Determine the [x, y] coordinate at the center of the cell enclosing the given text.  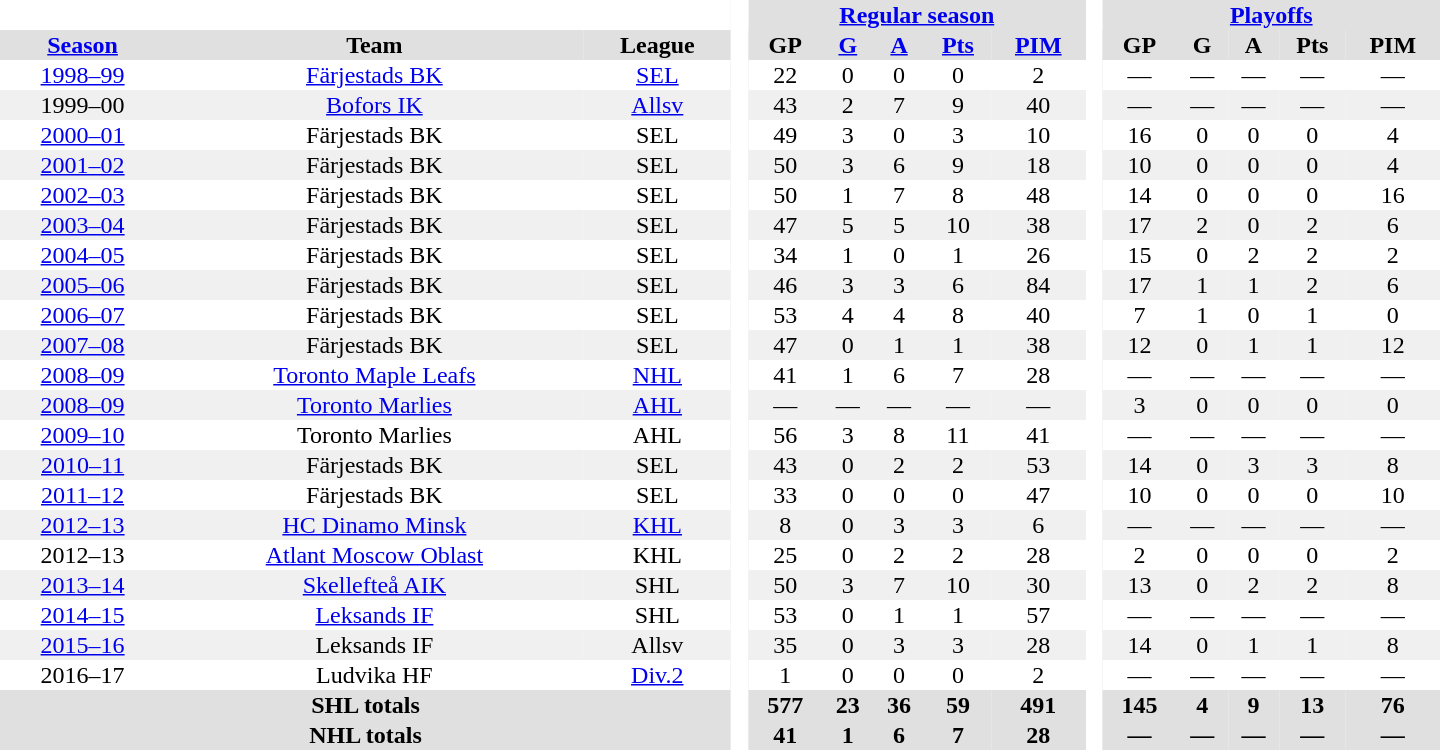
76 [1393, 705]
18 [1038, 165]
2001–02 [82, 165]
2000–01 [82, 135]
2009–10 [82, 435]
26 [1038, 255]
Ludvika HF [374, 675]
36 [898, 705]
2015–16 [82, 645]
1999–00 [82, 105]
22 [785, 75]
577 [785, 705]
Atlant Moscow Oblast [374, 555]
30 [1038, 585]
33 [785, 495]
Bofors IK [374, 105]
Team [374, 45]
59 [958, 705]
Skellefteå AIK [374, 585]
Toronto Maple Leafs [374, 375]
2016–17 [82, 675]
Season [82, 45]
2014–15 [82, 615]
2002–03 [82, 195]
2003–04 [82, 225]
2010–11 [82, 465]
NHL [658, 375]
35 [785, 645]
56 [785, 435]
48 [1038, 195]
Playoffs [1272, 15]
2005–06 [82, 285]
League [658, 45]
49 [785, 135]
34 [785, 255]
46 [785, 285]
15 [1140, 255]
23 [848, 705]
2007–08 [82, 345]
Regular season [916, 15]
2013–14 [82, 585]
1998–99 [82, 75]
25 [785, 555]
2011–12 [82, 495]
SHL totals [366, 705]
2004–05 [82, 255]
2006–07 [82, 315]
145 [1140, 705]
84 [1038, 285]
Div.2 [658, 675]
11 [958, 435]
HC Dinamo Minsk [374, 525]
491 [1038, 705]
NHL totals [366, 735]
57 [1038, 615]
